Capture the cell that displays the provided text and extract its [X, Y] central coordinate. 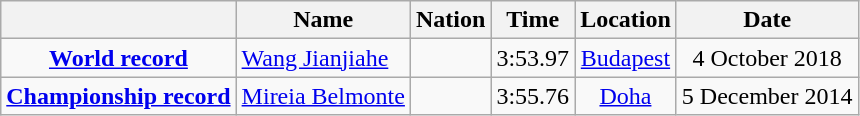
Name [323, 20]
Wang Jianjiahe [323, 58]
Budapest [626, 58]
5 December 2014 [767, 96]
Doha [626, 96]
Location [626, 20]
Date [767, 20]
3:53.97 [533, 58]
Mireia Belmonte [323, 96]
3:55.76 [533, 96]
4 October 2018 [767, 58]
Nation [450, 20]
World record [118, 58]
Championship record [118, 96]
Time [533, 20]
